Find where the given text appears and provide that cell's center as (x, y) coordinate. 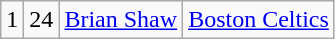
24 (42, 20)
1 (12, 20)
Boston Celtics (259, 20)
Brian Shaw (121, 20)
